Search for the cell housing the specified text and yield its (X, Y) center coordinate. 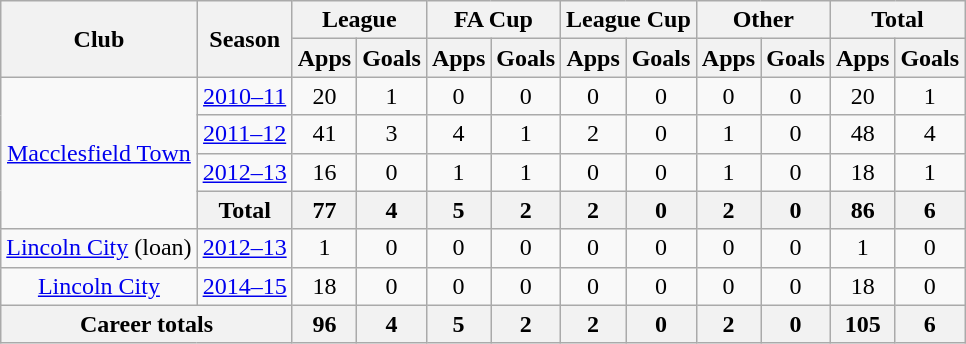
Career totals (146, 324)
Lincoln City (loan) (99, 248)
Macclesfield Town (99, 153)
3 (392, 134)
41 (324, 134)
96 (324, 324)
77 (324, 210)
16 (324, 172)
Season (244, 39)
Club (99, 39)
League Cup (629, 20)
2011–12 (244, 134)
2014–15 (244, 286)
FA Cup (493, 20)
86 (862, 210)
Lincoln City (99, 286)
2010–11 (244, 96)
League (359, 20)
Other (763, 20)
48 (862, 134)
105 (862, 324)
